Scan for the cell matching the given text and deliver its (x, y) coordinate at center. 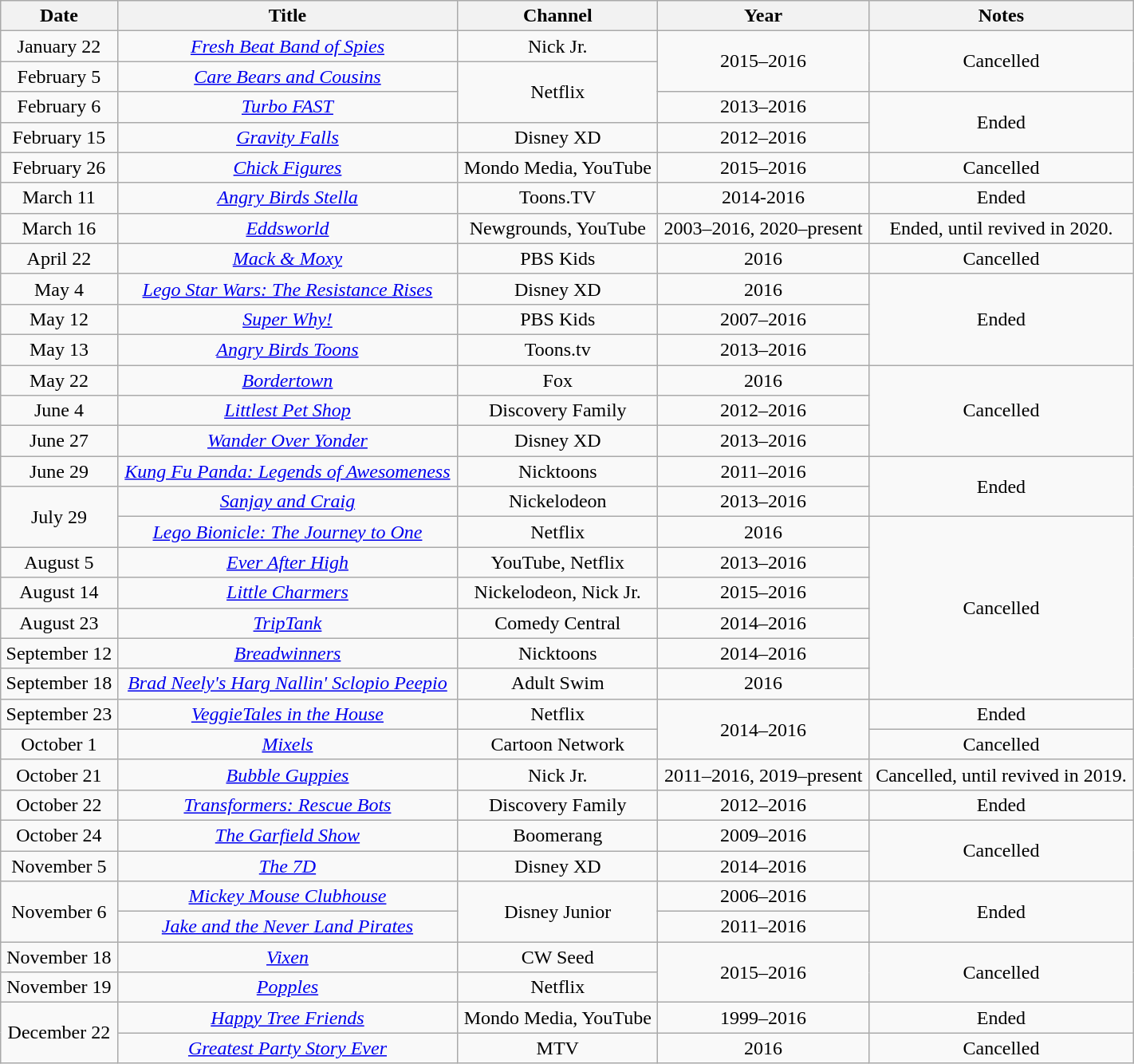
The 7D (287, 865)
The Garfield Show (287, 835)
May 12 (59, 319)
June 4 (59, 411)
2011–2016, 2019–present (764, 774)
VeggieTales in the House (287, 714)
February 26 (59, 167)
September 23 (59, 714)
August 14 (59, 593)
Wander Over Yonder (287, 441)
2014-2016 (764, 198)
September 12 (59, 653)
May 13 (59, 349)
Adult Swim (558, 684)
CW Seed (558, 957)
TripTank (287, 623)
Cancelled, until revived in 2019. (1002, 774)
Littlest Pet Shop (287, 411)
January 22 (59, 46)
February 15 (59, 137)
Year (764, 16)
Jake and the Never Land Pirates (287, 927)
June 29 (59, 471)
2006–2016 (764, 897)
Sanjay and Craig (287, 502)
Eddsworld (287, 228)
Title (287, 16)
Ended, until revived in 2020. (1002, 228)
Nickelodeon (558, 502)
Popples (287, 987)
Care Bears and Cousins (287, 77)
October 22 (59, 805)
Notes (1002, 16)
Ever After High (287, 562)
October 24 (59, 835)
August 5 (59, 562)
2003–2016, 2020–present (764, 228)
Mickey Mouse Clubhouse (287, 897)
YouTube, Netflix (558, 562)
Bubble Guppies (287, 774)
February 5 (59, 77)
Lego Bionicle: The Journey to One (287, 532)
October 21 (59, 774)
2007–2016 (764, 319)
Super Why! (287, 319)
May 4 (59, 289)
Boomerang (558, 835)
1999–2016 (764, 1018)
2009–2016 (764, 835)
May 22 (59, 380)
Bordertown (287, 380)
June 27 (59, 441)
Mixels (287, 744)
Breadwinners (287, 653)
Newgrounds, YouTube (558, 228)
September 18 (59, 684)
Kung Fu Panda: Legends of Awesomeness (287, 471)
Comedy Central (558, 623)
Turbo FAST (287, 107)
Angry Birds Stella (287, 198)
March 11 (59, 198)
April 22 (59, 258)
Toons.tv (558, 349)
December 22 (59, 1033)
March 16 (59, 228)
Vixen (287, 957)
November 19 (59, 987)
Greatest Party Story Ever (287, 1048)
Transformers: Rescue Bots (287, 805)
Disney Junior (558, 912)
Nickelodeon, Nick Jr. (558, 593)
Cartoon Network (558, 744)
Channel (558, 16)
November 5 (59, 865)
Chick Figures (287, 167)
November 6 (59, 912)
Fresh Beat Band of Spies (287, 46)
October 1 (59, 744)
Happy Tree Friends (287, 1018)
Mack & Moxy (287, 258)
February 6 (59, 107)
Gravity Falls (287, 137)
November 18 (59, 957)
Fox (558, 380)
MTV (558, 1048)
Angry Birds Toons (287, 349)
July 29 (59, 517)
Lego Star Wars: The Resistance Rises (287, 289)
Date (59, 16)
Brad Neely's Harg Nallin' Sclopio Peepio (287, 684)
Toons.TV (558, 198)
Little Charmers (287, 593)
August 23 (59, 623)
